Determine the [X, Y] coordinate at the center of the cell enclosing the given text.  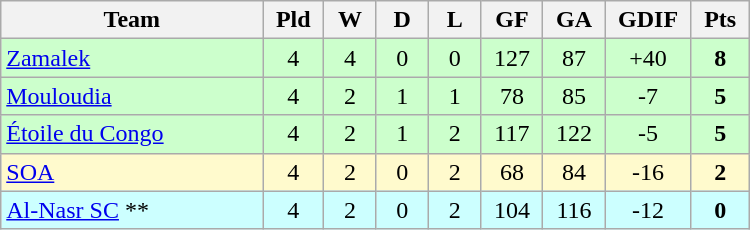
Étoile du Congo [132, 134]
122 [574, 134]
GF [512, 20]
87 [574, 58]
Zamalek [132, 58]
Mouloudia [132, 96]
127 [512, 58]
L [454, 20]
Al-Nasr SC ** [132, 210]
117 [512, 134]
68 [512, 172]
-12 [648, 210]
SOA [132, 172]
78 [512, 96]
Team [132, 20]
W [350, 20]
+40 [648, 58]
84 [574, 172]
Pts [720, 20]
GA [574, 20]
D [402, 20]
-7 [648, 96]
116 [574, 210]
104 [512, 210]
Pld [294, 20]
85 [574, 96]
8 [720, 58]
-5 [648, 134]
GDIF [648, 20]
-16 [648, 172]
